Provide the (x, y) coordinate of the cell's center where the given text is located.  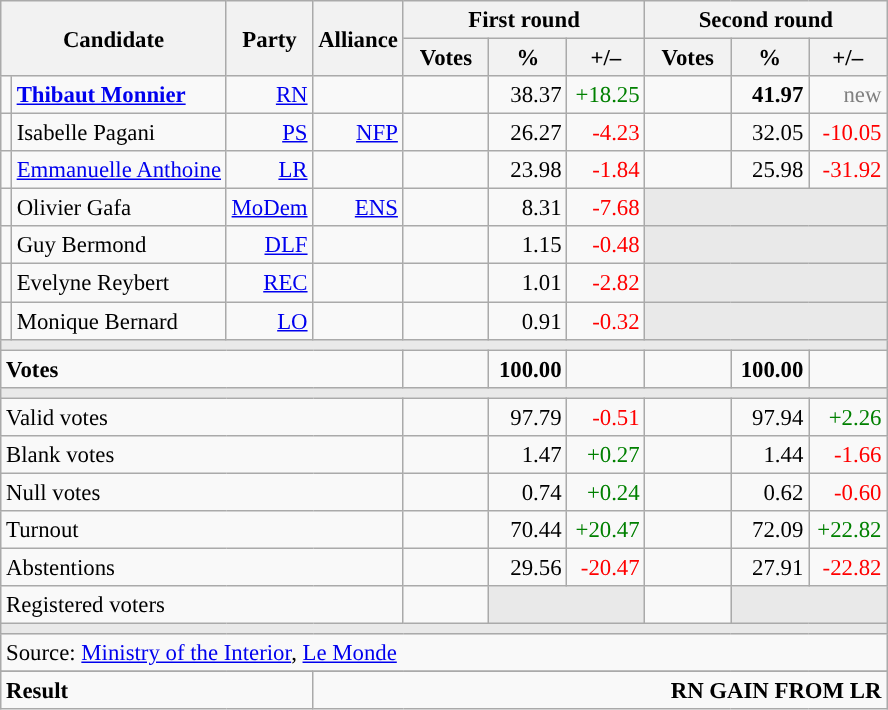
Result (157, 691)
ENS (358, 208)
70.44 (528, 530)
25.98 (770, 170)
RN (270, 95)
-4.23 (606, 133)
-22.82 (848, 567)
PS (270, 133)
Monique Bernard (118, 321)
1.01 (528, 283)
NFP (358, 133)
MoDem (270, 208)
72.09 (770, 530)
-0.48 (606, 245)
First round (524, 20)
Olivier Gafa (118, 208)
38.37 (528, 95)
1.47 (528, 455)
-1.66 (848, 455)
Evelyne Reybert (118, 283)
LR (270, 170)
Valid votes (202, 417)
1.15 (528, 245)
0.74 (528, 492)
-0.51 (606, 417)
+0.27 (606, 455)
Isabelle Pagani (118, 133)
-7.68 (606, 208)
Null votes (202, 492)
0.62 (770, 492)
32.05 (770, 133)
Registered voters (202, 605)
+18.25 (606, 95)
Second round (766, 20)
Candidate (114, 38)
-0.60 (848, 492)
-31.92 (848, 170)
Guy Bermond (118, 245)
REC (270, 283)
Blank votes (202, 455)
97.79 (528, 417)
1.44 (770, 455)
-2.82 (606, 283)
29.56 (528, 567)
27.91 (770, 567)
+22.82 (848, 530)
Turnout (202, 530)
41.97 (770, 95)
+20.47 (606, 530)
Abstentions (202, 567)
-0.32 (606, 321)
Thibaut Monnier (118, 95)
8.31 (528, 208)
23.98 (528, 170)
RN GAIN FROM LR (600, 691)
-10.05 (848, 133)
LO (270, 321)
Alliance (358, 38)
Emmanuelle Anthoine (118, 170)
-1.84 (606, 170)
Party (270, 38)
97.94 (770, 417)
Source: Ministry of the Interior, Le Monde (444, 653)
26.27 (528, 133)
DLF (270, 245)
0.91 (528, 321)
-20.47 (606, 567)
+0.24 (606, 492)
+2.26 (848, 417)
new (848, 95)
